For the text-containing cell, return its midpoint in [x, y] coordinate format. 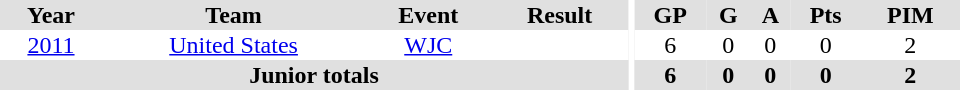
WJC [428, 45]
G [728, 15]
Team [234, 15]
Junior totals [314, 75]
Result [560, 15]
A [770, 15]
PIM [910, 15]
Pts [826, 15]
Event [428, 15]
Year [51, 15]
GP [670, 15]
United States [234, 45]
2011 [51, 45]
